Search for the cell housing the specified text and yield its (x, y) center coordinate. 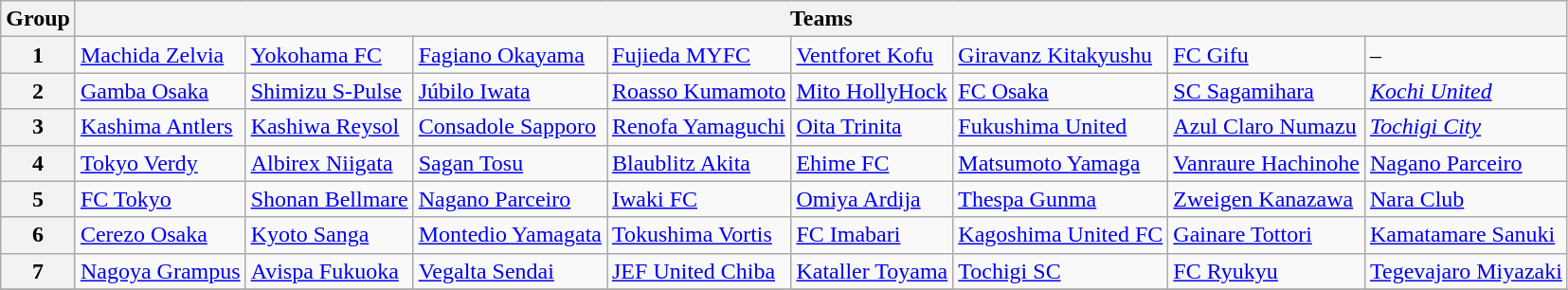
Consadole Sapporo (510, 127)
Avispa Fukuoka (330, 271)
Machida Zelvia (160, 55)
Kataller Toyama (872, 271)
Mito HollyHock (872, 91)
Renofa Yamaguchi (698, 127)
Tochigi City (1466, 127)
5 (38, 199)
Azul Claro Numazu (1267, 127)
Gainare Tottori (1267, 235)
SC Sagamihara (1267, 91)
Vanraure Hachinohe (1267, 163)
FC Ryukyu (1267, 271)
Omiya Ardija (872, 199)
Kochi United (1466, 91)
Kashiwa Reysol (330, 127)
Teams (820, 19)
Ventforet Kofu (872, 55)
Vegalta Sendai (510, 271)
Giravanz Kitakyushu (1061, 55)
Zweigen Kanazawa (1267, 199)
Matsumoto Yamaga (1061, 163)
Shonan Bellmare (330, 199)
Oita Trinita (872, 127)
Iwaki FC (698, 199)
Fagiano Okayama (510, 55)
FC Osaka (1061, 91)
Ehime FC (872, 163)
Tokushima Vortis (698, 235)
Kagoshima United FC (1061, 235)
6 (38, 235)
FC Tokyo (160, 199)
Albirex Niigata (330, 163)
Roasso Kumamoto (698, 91)
Sagan Tosu (510, 163)
FC Gifu (1267, 55)
FC Imabari (872, 235)
Thespa Gunma (1061, 199)
1 (38, 55)
2 (38, 91)
Nagoya Grampus (160, 271)
Kashima Antlers (160, 127)
Júbilo Iwata (510, 91)
Yokohama FC (330, 55)
Montedio Yamagata (510, 235)
– (1466, 55)
3 (38, 127)
Gamba Osaka (160, 91)
Fujieda MYFC (698, 55)
Kamatamare Sanuki (1466, 235)
Kyoto Sanga (330, 235)
JEF United Chiba (698, 271)
Tochigi SC (1061, 271)
Group (38, 19)
Shimizu S-Pulse (330, 91)
Tegevajaro Miyazaki (1466, 271)
7 (38, 271)
Fukushima United (1061, 127)
Tokyo Verdy (160, 163)
Nara Club (1466, 199)
Blaublitz Akita (698, 163)
4 (38, 163)
Cerezo Osaka (160, 235)
